For the text-containing cell, return its midpoint in (x, y) coordinate format. 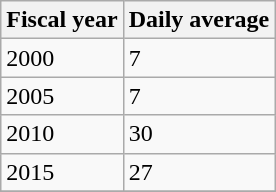
2000 (62, 58)
Fiscal year (62, 20)
2015 (62, 172)
Daily average (199, 20)
2005 (62, 96)
2010 (62, 134)
27 (199, 172)
30 (199, 134)
